Scan for the cell matching the given text and deliver its [x, y] coordinate at center. 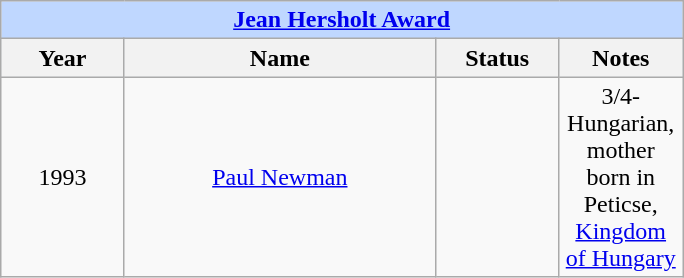
1993 [63, 177]
Name [280, 58]
Year [63, 58]
Status [497, 58]
Paul Newman [280, 177]
Notes [621, 58]
Jean Hersholt Award [342, 20]
3/4-Hungarian, mother born in Peticse, Kingdom of Hungary [621, 177]
